Detect which cell encompasses the target text, then output its (x, y) center coordinate. 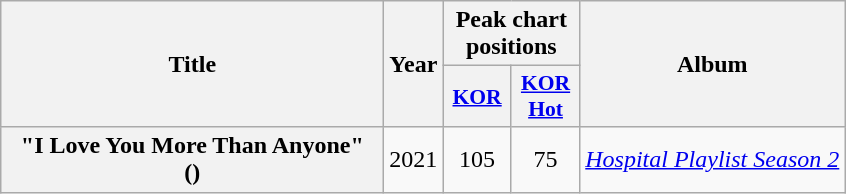
Year (414, 64)
Album (712, 64)
KOR Hot (545, 96)
KOR (477, 96)
Hospital Playlist Season 2 (712, 160)
75 (545, 160)
Title (192, 64)
2021 (414, 160)
Peak chart positions (512, 34)
"I Love You More Than Anyone"() (192, 160)
105 (477, 160)
